Find where the given text appears and provide that cell's center as (x, y) coordinate. 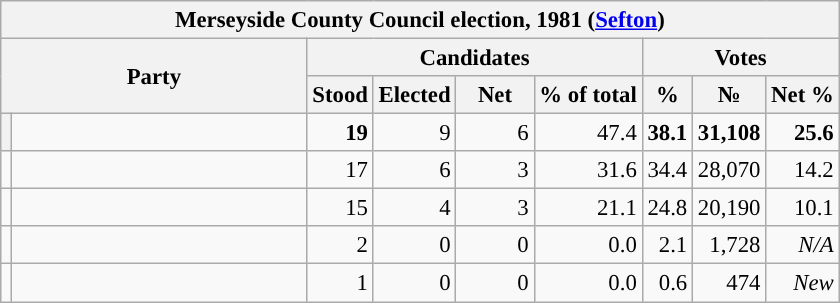
Net % (802, 95)
№ (730, 95)
474 (730, 283)
9 (414, 133)
31,108 (730, 133)
38.1 (667, 133)
Votes (740, 58)
Stood (340, 95)
31.6 (588, 170)
2 (340, 245)
0.6 (667, 283)
4 (414, 208)
Net (495, 95)
19 (340, 133)
2.1 (667, 245)
47.4 (588, 133)
14.2 (802, 170)
% of total (588, 95)
34.4 (667, 170)
New (802, 283)
28,070 (730, 170)
1,728 (730, 245)
21.1 (588, 208)
24.8 (667, 208)
Elected (414, 95)
20,190 (730, 208)
15 (340, 208)
25.6 (802, 133)
Merseyside County Council election, 1981 (Sefton) (420, 20)
17 (340, 170)
Candidates (474, 58)
% (667, 95)
1 (340, 283)
N/A (802, 245)
Party (154, 76)
10.1 (802, 208)
